Identify which cell holds the provided text, then report its (x, y) central coordinate. 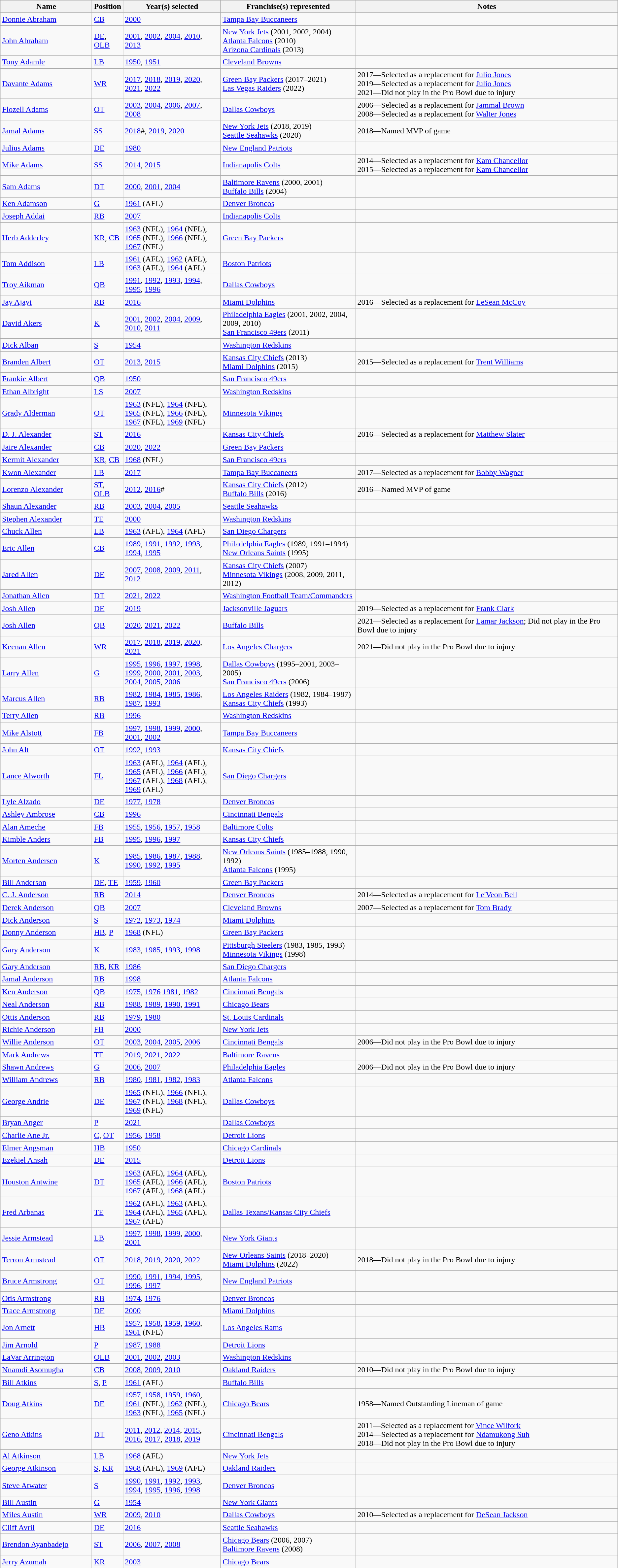
Jamal Anderson (46, 979)
Philadelphia Eagles (288, 1067)
John Abraham (46, 41)
Stephen Alexander (46, 519)
Ken Adamson (46, 203)
1979, 1980 (172, 1017)
Larry Allen (46, 673)
Geno Atkins (46, 1434)
2016—Named MVP of game (487, 489)
HB, P (108, 933)
2001, 2002, 2004, 2009, 2010, 2011 (172, 324)
2003 (172, 1561)
Chuck Allen (46, 531)
Year(s) selected (172, 7)
Mike Adams (46, 165)
Morten Andersen (46, 861)
Philadelphia Eagles (2001, 2002, 2004, 2009, 2010) San Francisco 49ers (2011) (288, 324)
Ottis Anderson (46, 1017)
DE, TE (108, 882)
1963 (NFL), 1964 (NFL), 1965 (NFL), 1966 (NFL), 1967 (NFL), 1969 (NFL) (172, 413)
1977, 1978 (172, 801)
1998 (172, 979)
Bruce Armstrong (46, 1281)
2018—Did not play in the Pro Bowl due to injury (487, 1260)
Terron Armstead (46, 1260)
Kansas City Chiefs (2012) Buffalo Bills (2016) (288, 489)
Chicago Cardinals (288, 1148)
Neal Anderson (46, 1004)
1968 (AFL), 1969 (AFL) (172, 1468)
Julius Adams (46, 148)
2019, 2021, 2022 (172, 1055)
Baltimore Ravens (2000, 2001) Buffalo Bills (2004) (288, 186)
1958—Named Outstanding Lineman of game (487, 1404)
Mark Andrews (46, 1055)
Joseph Addai (46, 216)
FL (108, 776)
1959, 1960 (172, 882)
2006—Selected as a replacement for Jammal Brown 2008—Selected as a replacement for Walter Jones (487, 110)
Derek Anderson (46, 907)
Shawn Andrews (46, 1067)
Lorenzo Alexander (46, 489)
Steve Atwater (46, 1485)
Jessie Armstead (46, 1238)
2011—Selected as a replacement for Vince Wilfork 2014—Selected as a replacement for Ndamukong Suh 2018—Did not play in the Pro Bowl due to injury (487, 1434)
1980, 1981, 1982, 1983 (172, 1080)
Sam Adams (46, 186)
2006, 2007 (172, 1067)
1995, 1996, 1997 (172, 839)
2020, 2021, 2022 (172, 625)
ST, OLB (108, 489)
Ethan Albright (46, 392)
LaVar Arrington (46, 1357)
2018, 2019, 2020, 2022 (172, 1260)
Dallas Texans/Kansas City Chiefs (288, 1212)
2021—Selected as a replacement for Lamar Jackson; Did not play in the Pro Bowl due to injury (487, 625)
New Orleans Saints (2018–2020)Miami Dolphins (2022) (288, 1260)
St. Louis Cardinals (288, 1017)
2014—Selected as a replacement for Le'Veon Bell (487, 895)
1963 (AFL), 1964 (AFL), 1965 (AFL), 1966 (AFL), 1967 (AFL), 1968 (AFL), 1969 (AFL) (172, 776)
Los Angeles Rams (288, 1328)
Willie Anderson (46, 1042)
Richie Anderson (46, 1029)
Jim Arnold (46, 1345)
Los Angeles Chargers (288, 647)
Brendon Ayanbadejo (46, 1544)
Miles Austin (46, 1515)
RB, KR (108, 967)
2013, 2015 (172, 362)
Lyle Alzado (46, 801)
1962 (AFL), 1963 (AFL), 1964 (AFL), 1965 (AFL), 1967 (AFL) (172, 1212)
Cliff Avril (46, 1527)
2021 (172, 1123)
2021—Did not play in the Pro Bowl due to injury (487, 647)
Herb Adderley (46, 238)
C. J. Anderson (46, 895)
2019 (172, 608)
2018#, 2019, 2020 (172, 131)
1995, 1996, 1997, 1998, 1999, 2000, 2001, 2003, 2004, 2005, 2006 (172, 673)
Troy Aikman (46, 285)
Al Atkinson (46, 1456)
2014, 2015 (172, 165)
Houston Antwine (46, 1182)
George Atkinson (46, 1468)
1965 (NFL), 1966 (NFL), 1967 (NFL), 1968 (NFL), 1969 (NFL) (172, 1101)
KR (108, 1561)
Baltimore Ravens (288, 1055)
2014 (172, 895)
S, KR (108, 1468)
David Akers (46, 324)
2010—Selected as a replacement for DeSean Jackson (487, 1515)
1957, 1958, 1959, 1960, 1961 (NFL) (172, 1328)
New York Jets (2001, 2002, 2004) Atlanta Falcons (2010) Arizona Cardinals (2013) (288, 41)
2014—Selected as a replacement for Kam Chancellor 2015—Selected as a replacement for Kam Chancellor (487, 165)
Lance Alworth (46, 776)
2015 (172, 1160)
Ezekiel Ansah (46, 1160)
1963 (AFL), 1964 (AFL) (172, 531)
1985, 1986, 1987, 1988, 1990, 1992, 1995 (172, 861)
Jaire Alexander (46, 447)
1987, 1988 (172, 1345)
1992, 1993 (172, 750)
1997, 1998, 1999, 2000, 2001 (172, 1238)
2017—Selected as a replacement for Bobby Wagner (487, 472)
2016—Selected as a replacement for Matthew Slater (487, 434)
2018—Named MVP of game (487, 131)
New Orleans Saints (1985–1988, 1990, 1992) Atlanta Falcons (1995) (288, 861)
Ken Anderson (46, 992)
Philadelphia Eagles (1989, 1991–1994) New Orleans Saints (1995) (288, 549)
Minnesota Vikings (288, 413)
1974, 1976 (172, 1298)
Position (108, 7)
Jamal Adams (46, 131)
1972, 1973, 1974 (172, 920)
Tom Addison (46, 263)
2001, 2002, 2003 (172, 1357)
2011, 2012, 2014, 2015, 2016, 2017, 2018, 2019 (172, 1434)
DE, OLB (108, 41)
1963 (NFL), 1964 (NFL), 1965 (NFL), 1966 (NFL), 1967 (NFL) (172, 238)
2021, 2022 (172, 596)
Jacksonville Jaguars (288, 608)
2006, 2007, 2008 (172, 1544)
2017 (172, 472)
Donny Anderson (46, 933)
1957, 1958, 1959, 1960, 1961 (NFL), 1962 (NFL), 1963 (NFL), 1965 (NFL) (172, 1404)
S, P (108, 1382)
2003, 2004, 2005 (172, 506)
2020, 2022 (172, 447)
Davante Adams (46, 84)
Jonathan Allen (46, 596)
1989, 1991, 1992, 1993, 1994, 1995 (172, 549)
Bill Atkins (46, 1382)
Franchise(s) represented (288, 7)
Trace Armstrong (46, 1311)
1980 (172, 148)
1975, 1976 1981, 1982 (172, 992)
Shaun Alexander (46, 506)
C, OT (108, 1135)
John Alt (46, 750)
Kimble Anders (46, 839)
Kwon Alexander (46, 472)
1963 (AFL), 1964 (AFL), 1965 (AFL), 1966 (AFL), 1967 (AFL), 1968 (AFL) (172, 1182)
LS (108, 392)
Kansas City Chiefs (2013) Miami Dolphins (2015) (288, 362)
Otis Armstrong (46, 1298)
2007, 2008, 2009, 2011, 2012 (172, 574)
1991, 1992, 1993, 1994, 1995, 1996 (172, 285)
2008, 2009, 2010 (172, 1370)
Mike Alstott (46, 733)
Fred Arbanas (46, 1212)
1997, 1998, 1999, 2000, 2001, 2002 (172, 733)
Tony Adamle (46, 62)
Los Angeles Raiders (1982, 1984–1987) Kansas City Chiefs (1993) (288, 699)
Charlie Ane Jr. (46, 1135)
Grady Alderman (46, 413)
1956, 1958 (172, 1135)
Notes (487, 7)
Jon Arnett (46, 1328)
1983, 1985, 1993, 1998 (172, 949)
Jerry Azumah (46, 1561)
Baltimore Colts (288, 827)
Jay Ajayi (46, 302)
2016—Selected as a replacement for LeSean McCoy (487, 302)
Terry Allen (46, 716)
2012, 2016# (172, 489)
2000, 2001, 2004 (172, 186)
1990, 1991, 1994, 1995, 1996, 1997 (172, 1281)
2017—Selected as a replacement for Julio Jones 2019—Selected as a replacement for Julio Jones 2021—Did not play in the Pro Bowl due to injury (487, 84)
1988, 1989, 1990, 1991 (172, 1004)
Donnie Abraham (46, 19)
Dallas Cowboys (1995–2001, 2003–2005) San Francisco 49ers (2006) (288, 673)
1968 (AFL) (172, 1456)
2019—Selected as a replacement for Frank Clark (487, 608)
Alan Ameche (46, 827)
D. J. Alexander (46, 434)
1990, 1991, 1992, 1993, 1994, 1995, 1996, 1998 (172, 1485)
2009, 2010 (172, 1515)
2007—Selected as a replacement for Tom Brady (487, 907)
Elmer Angsman (46, 1148)
Flozell Adams (46, 110)
Jared Allen (46, 574)
Eric Allen (46, 549)
1955, 1956, 1957, 1958 (172, 827)
Marcus Allen (46, 699)
Pittsburgh Steelers (1983, 1985, 1993) Minnesota Vikings (1998) (288, 949)
Kansas City Chiefs (2007) Minnesota Vikings (2008, 2009, 2011, 2012) (288, 574)
William Andrews (46, 1080)
Dick Alban (46, 345)
OLB (108, 1357)
Doug Atkins (46, 1404)
Branden Albert (46, 362)
Bill Anderson (46, 882)
2015—Selected as a replacement for Trent Williams (487, 362)
Name (46, 7)
Keenan Allen (46, 647)
2003, 2004, 2006, 2007, 2008 (172, 110)
1950, 1951 (172, 62)
1961 (AFL), 1962 (AFL), 1963 (AFL), 1964 (AFL) (172, 263)
2010—Did not play in the Pro Bowl due to injury (487, 1370)
Ashley Ambrose (46, 814)
Frankie Albert (46, 379)
Chicago Bears (2006, 2007) Baltimore Ravens (2008) (288, 1544)
Nnamdi Asomugha (46, 1370)
Dick Anderson (46, 920)
Bryan Anger (46, 1123)
1986 (172, 967)
New York Jets (2018, 2019) Seattle Seahawks (2020) (288, 131)
Kermit Alexander (46, 460)
2003, 2004, 2005, 2006 (172, 1042)
2017, 2018, 2019, 2020, 2021, 2022 (172, 84)
2017, 2018, 2019, 2020, 2021 (172, 647)
George Andrie (46, 1101)
Green Bay Packers (2017–2021)Las Vegas Raiders (2022) (288, 84)
Washington Football Team/Commanders (288, 596)
1982, 1984, 1985, 1986, 1987, 1993 (172, 699)
Bill Austin (46, 1502)
2001, 2002, 2004, 2010, 2013 (172, 41)
